Capture the cell that displays the provided text and extract its [X, Y] central coordinate. 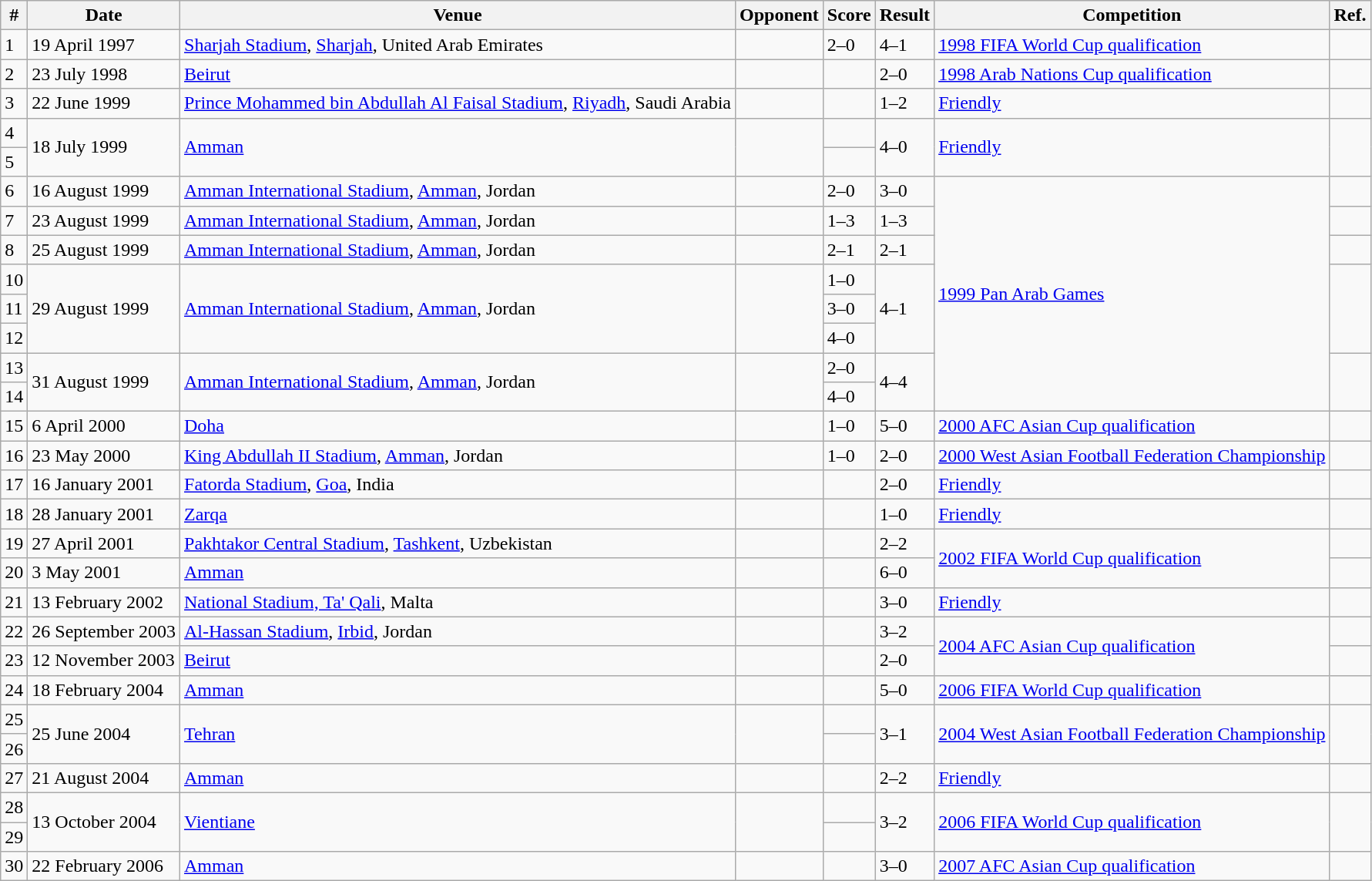
2002 FIFA World Cup qualification [1132, 558]
22 [14, 631]
National Stadium, Ta' Qali, Malta [458, 602]
27 April 2001 [104, 543]
2000 West Asian Football Federation Championship [1132, 456]
2007 AFC Asian Cup qualification [1132, 866]
30 [14, 866]
16 August 1999 [104, 191]
25 [14, 719]
24 [14, 690]
26 [14, 748]
1 [14, 45]
10 [14, 279]
6 April 2000 [104, 426]
7 [14, 220]
3 May 2001 [104, 573]
Fatorda Stadium, Goa, India [458, 485]
20 [14, 573]
31 August 1999 [104, 382]
16 January 2001 [104, 485]
1–2 [904, 103]
16 [14, 456]
5 [14, 162]
13 February 2002 [104, 602]
18 July 1999 [104, 147]
23 May 2000 [104, 456]
6 [14, 191]
23 [14, 661]
12 November 2003 [104, 661]
Sharjah Stadium, Sharjah, United Arab Emirates [458, 45]
Tehran [458, 734]
25 August 1999 [104, 250]
2004 West Asian Football Federation Championship [1132, 734]
28 January 2001 [104, 514]
27 [14, 778]
29 [14, 836]
25 June 2004 [104, 734]
Score [849, 15]
Pakhtakor Central Stadium, Tashkent, Uzbekistan [458, 543]
28 [14, 807]
3 [14, 103]
4 [14, 133]
2000 AFC Asian Cup qualification [1132, 426]
12 [14, 338]
22 June 1999 [104, 103]
26 September 2003 [104, 631]
Al-Hassan Stadium, Irbid, Jordan [458, 631]
1999 Pan Arab Games [1132, 294]
11 [14, 308]
Opponent [780, 15]
21 August 2004 [104, 778]
23 August 1999 [104, 220]
17 [14, 485]
6–0 [904, 573]
19 [14, 543]
29 August 1999 [104, 308]
14 [14, 397]
15 [14, 426]
2 [14, 74]
Venue [458, 15]
21 [14, 602]
18 [14, 514]
Ref. [1350, 15]
4–4 [904, 382]
Vientiane [458, 822]
19 April 1997 [104, 45]
1998 Arab Nations Cup qualification [1132, 74]
3–1 [904, 734]
2004 AFC Asian Cup qualification [1132, 646]
13 October 2004 [104, 822]
Prince Mohammed bin Abdullah Al Faisal Stadium, Riyadh, Saudi Arabia [458, 103]
Competition [1132, 15]
Zarqa [458, 514]
23 July 1998 [104, 74]
King Abdullah II Stadium, Amman, Jordan [458, 456]
18 February 2004 [104, 690]
Date [104, 15]
1998 FIFA World Cup qualification [1132, 45]
Doha [458, 426]
22 February 2006 [104, 866]
# [14, 15]
8 [14, 250]
13 [14, 368]
Result [904, 15]
